Return the [X, Y] coordinate for the center point of the cell that contains the specified text.  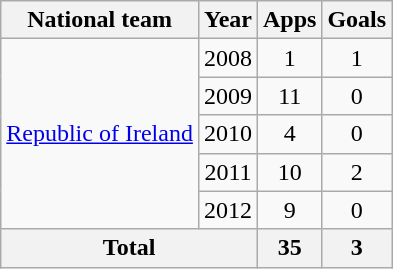
35 [289, 248]
2010 [228, 134]
National team [100, 20]
10 [289, 172]
Goals [357, 20]
2 [357, 172]
11 [289, 96]
Total [130, 248]
9 [289, 210]
Republic of Ireland [100, 134]
2008 [228, 58]
4 [289, 134]
2012 [228, 210]
Year [228, 20]
2009 [228, 96]
Apps [289, 20]
2011 [228, 172]
3 [357, 248]
